Return the [x, y] coordinate for the center point of the cell that contains the specified text.  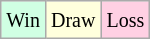
Win [24, 20]
Draw [72, 20]
Loss [126, 20]
